Locate the cell with the specified text and output its [X, Y] center coordinate. 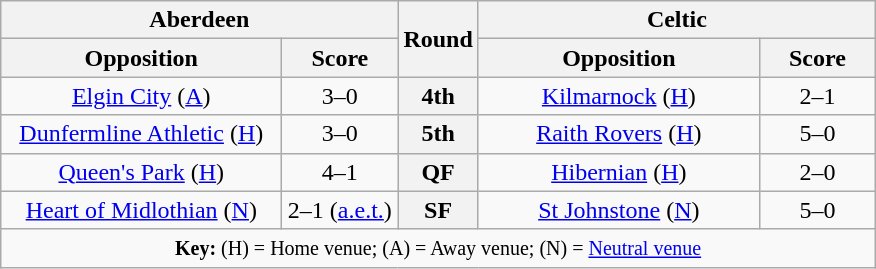
Elgin City (A) [142, 96]
Key: (H) = Home venue; (A) = Away venue; (N) = Neutral venue [438, 248]
4th [438, 96]
Round [438, 39]
Queen's Park (H) [142, 172]
2–0 [817, 172]
4–1 [340, 172]
Kilmarnock (H) [618, 96]
Heart of Midlothian (N) [142, 210]
St Johnstone (N) [618, 210]
5th [438, 134]
2–1 [817, 96]
2–1 (a.e.t.) [340, 210]
Raith Rovers (H) [618, 134]
Celtic [676, 20]
QF [438, 172]
Dunfermline Athletic (H) [142, 134]
Aberdeen [200, 20]
SF [438, 210]
Hibernian (H) [618, 172]
